Return the [x, y] coordinate for the center point of the cell that contains the specified text.  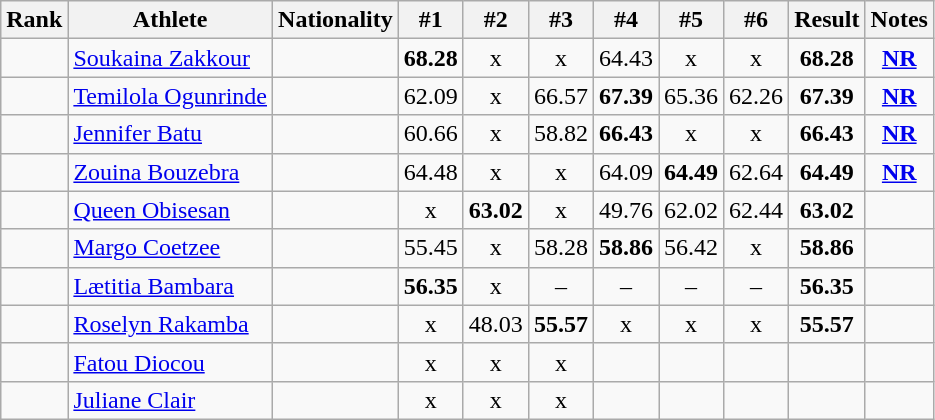
65.36 [692, 96]
49.76 [626, 210]
Fatou Diocou [170, 362]
64.43 [626, 58]
55.45 [430, 248]
62.26 [756, 96]
#1 [430, 20]
Margo Coetzee [170, 248]
62.02 [692, 210]
Soukaina Zakkour [170, 58]
62.64 [756, 172]
Temilola Ogunrinde [170, 96]
48.03 [496, 324]
56.42 [692, 248]
Zouina Bouzebra [170, 172]
#2 [496, 20]
#4 [626, 20]
Roselyn Rakamba [170, 324]
58.28 [560, 248]
Result [827, 20]
#3 [560, 20]
62.09 [430, 96]
#5 [692, 20]
62.44 [756, 210]
60.66 [430, 134]
Notes [899, 20]
64.48 [430, 172]
Jennifer Batu [170, 134]
#6 [756, 20]
66.57 [560, 96]
58.82 [560, 134]
Rank [34, 20]
Athlete [170, 20]
64.09 [626, 172]
Queen Obisesan [170, 210]
Lætitia Bambara [170, 286]
Juliane Clair [170, 400]
Nationality [336, 20]
